Return [X, Y] of the center of cell containing provided text 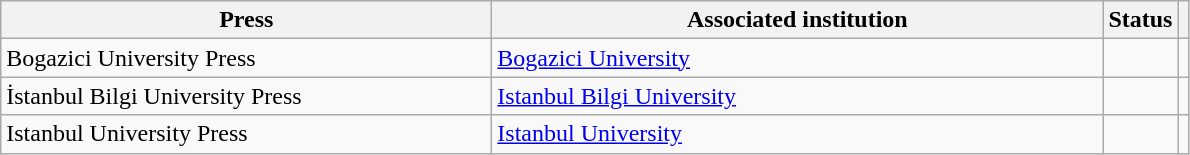
Associated institution [798, 20]
Istanbul University Press [246, 134]
Bogazici University [798, 58]
Istanbul University [798, 134]
İstanbul Bilgi University Press [246, 96]
Bogazici University Press [246, 58]
Status [1140, 20]
Istanbul Bilgi University [798, 96]
Press [246, 20]
